Capture the cell that displays the provided text and extract its [X, Y] central coordinate. 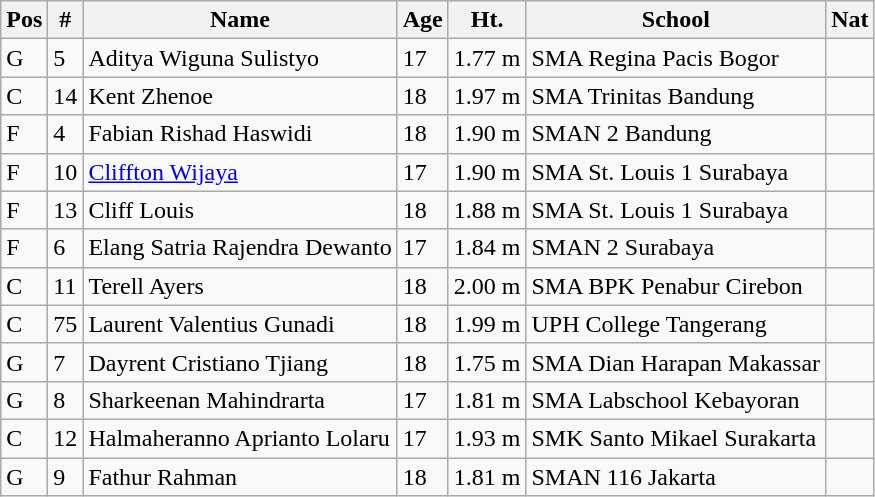
Name [240, 20]
Sharkeenan Mahindrarta [240, 400]
13 [66, 210]
School [676, 20]
SMA Trinitas Bandung [676, 96]
6 [66, 248]
Dayrent Cristiano Tjiang [240, 362]
1.75 m [487, 362]
Halmaheranno Aprianto Lolaru [240, 438]
Cliff Louis [240, 210]
# [66, 20]
4 [66, 134]
1.93 m [487, 438]
UPH College Tangerang [676, 324]
7 [66, 362]
SMA Regina Pacis Bogor [676, 58]
Elang Satria Rajendra Dewanto [240, 248]
Nat [850, 20]
2.00 m [487, 286]
SMAN 2 Bandung [676, 134]
Fathur Rahman [240, 477]
1.97 m [487, 96]
Cliffton Wijaya [240, 172]
Age [422, 20]
10 [66, 172]
SMA Dian Harapan Makassar [676, 362]
75 [66, 324]
1.77 m [487, 58]
1.84 m [487, 248]
14 [66, 96]
Aditya Wiguna Sulistyo [240, 58]
1.99 m [487, 324]
SMAN 116 Jakarta [676, 477]
12 [66, 438]
Kent Zhenoe [240, 96]
SMA Labschool Kebayoran [676, 400]
Pos [24, 20]
5 [66, 58]
Fabian Rishad Haswidi [240, 134]
11 [66, 286]
8 [66, 400]
Ht. [487, 20]
SMK Santo Mikael Surakarta [676, 438]
Laurent Valentius Gunadi [240, 324]
9 [66, 477]
Terell Ayers [240, 286]
SMA BPK Penabur Cirebon [676, 286]
1.88 m [487, 210]
SMAN 2 Surabaya [676, 248]
